Pinpoint the cell where the given text exists, returning its [x, y] midpoint coordinate. 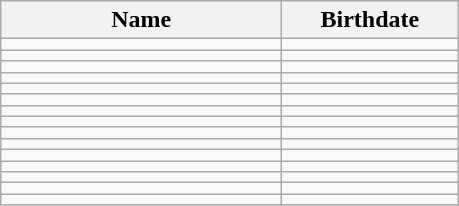
Name [142, 20]
Birthdate [370, 20]
